Determine the (x, y) coordinate at the center of the cell enclosing the given text.  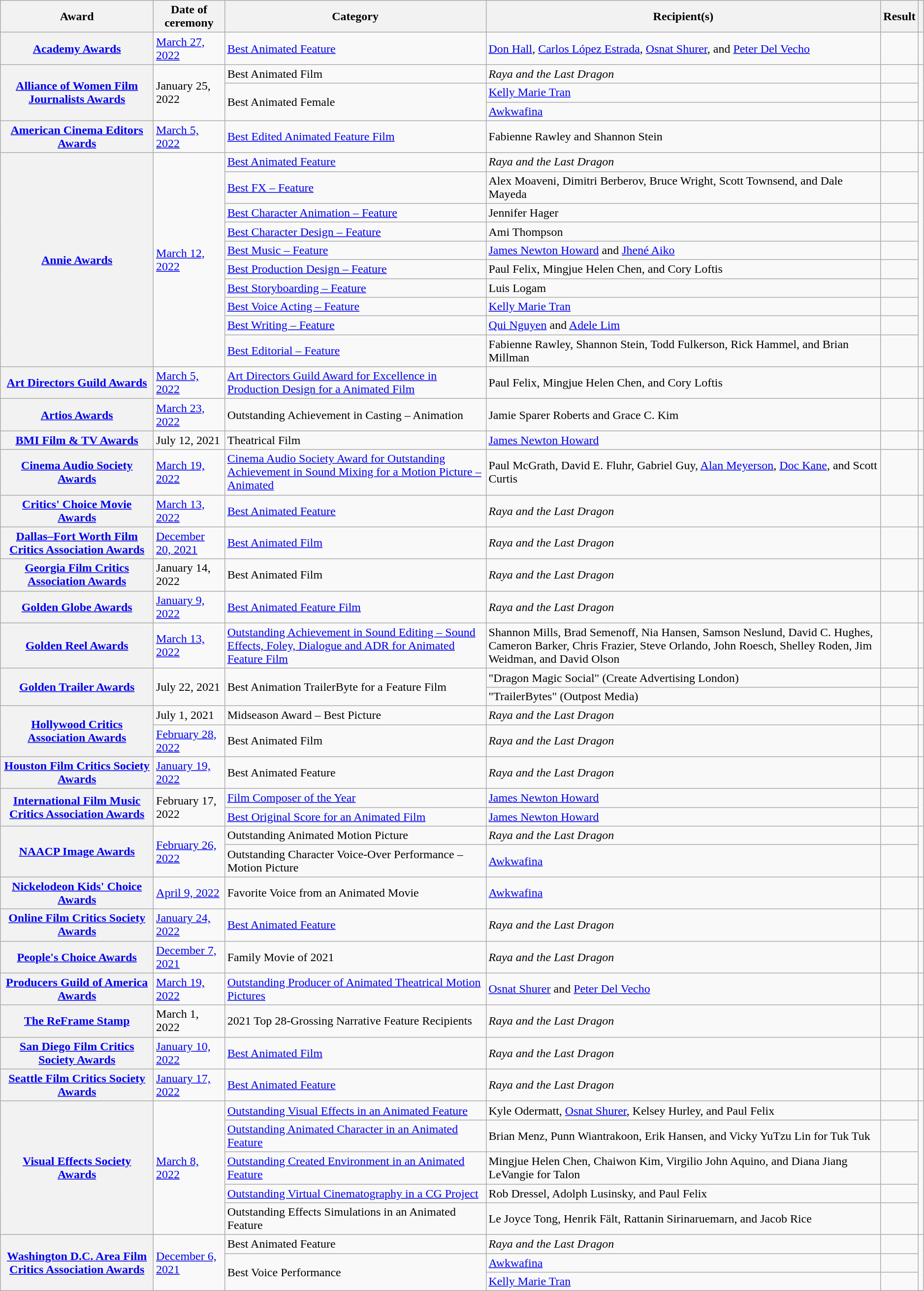
Le Joyce Tong, Henrik Fält, Rattanin Sirinaruemarn, and Jacob Rice (683, 1219)
Outstanding Animated Character in an Animated Feature (355, 1135)
Award (77, 17)
February 17, 2022 (189, 807)
January 19, 2022 (189, 773)
Kyle Odermatt, Osnat Shurer, Kelsey Hurley, and Paul Felix (683, 1110)
Best Character Design – Feature (355, 231)
Don Hall, Carlos López Estrada, Osnat Shurer, and Peter Del Vecho (683, 48)
American Cinema Editors Awards (77, 137)
Best Storyboarding – Feature (355, 288)
January 9, 2022 (189, 607)
Ami Thompson (683, 231)
Best Animation TrailerByte for a Feature Film (355, 687)
Best Animated Female (355, 102)
Producers Guild of America Awards (77, 989)
December 20, 2021 (189, 543)
Outstanding Animated Motion Picture (355, 836)
Favorite Voice from an Animated Movie (355, 893)
Critics' Choice Movie Awards (77, 511)
Fabienne Rawley, Shannon Stein, Todd Fulkerson, Rick Hammel, and Brian Millman (683, 351)
Recipient(s) (683, 17)
February 26, 2022 (189, 852)
Academy Awards (77, 48)
Jennifer Hager (683, 213)
BMI Film & TV Awards (77, 440)
Result (899, 17)
Jamie Sparer Roberts and Grace C. Kim (683, 415)
February 28, 2022 (189, 741)
Best Voice Performance (355, 1272)
James Newton Howard and Jhené Aiko (683, 250)
Outstanding Producer of Animated Theatrical Motion Pictures (355, 989)
Luis Logam (683, 288)
Online Film Critics Society Awards (77, 925)
Artios Awards (77, 415)
San Diego Film Critics Society Awards (77, 1053)
Category (355, 17)
Cinema Audio Society Awards (77, 472)
Visual Effects Society Awards (77, 1168)
Paul McGrath, David E. Fluhr, Gabriel Guy, Alan Meyerson, Doc Kane, and Scott Curtis (683, 472)
"TrailerBytes" (Outpost Media) (683, 696)
December 7, 2021 (189, 957)
Golden Trailer Awards (77, 687)
Annie Awards (77, 260)
Best Voice Acting – Feature (355, 307)
July 12, 2021 (189, 440)
Theatrical Film (355, 440)
March 12, 2022 (189, 260)
NAACP Image Awards (77, 852)
December 6, 2021 (189, 1263)
Fabienne Rawley and Shannon Stein (683, 137)
Art Directors Guild Award for Excellence in Production Design for a Animated Film (355, 383)
Best Edited Animated Feature Film (355, 137)
January 25, 2022 (189, 93)
Nickelodeon Kids' Choice Awards (77, 893)
Alliance of Women Film Journalists Awards (77, 93)
April 9, 2022 (189, 893)
January 24, 2022 (189, 925)
Hollywood Critics Association Awards (77, 731)
Best Character Animation – Feature (355, 213)
International Film Music Critics Association Awards (77, 807)
January 14, 2022 (189, 575)
Best Writing – Feature (355, 325)
Best Music – Feature (355, 250)
January 17, 2022 (189, 1085)
Osnat Shurer and Peter Del Vecho (683, 989)
Brian Menz, Punn Wiantrakoon, Erik Hansen, and Vicky YuTzu Lin for Tuk Tuk (683, 1135)
Outstanding Virtual Cinematography in a CG Project (355, 1193)
Houston Film Critics Society Awards (77, 773)
Alex Moaveni, Dimitri Berberov, Bruce Wright, Scott Townsend, and Dale Mayeda (683, 187)
Best FX – Feature (355, 187)
Outstanding Achievement in Sound Editing – Sound Effects, Foley, Dialogue and ADR for Animated Feature Film (355, 645)
July 22, 2021 (189, 687)
Rob Dressel, Adolph Lusinsky, and Paul Felix (683, 1193)
The ReFrame Stamp (77, 1021)
July 1, 2021 (189, 715)
Golden Globe Awards (77, 607)
Washington D.C. Area Film Critics Association Awards (77, 1263)
Cinema Audio Society Award for Outstanding Achievement in Sound Mixing for a Motion Picture – Animated (355, 472)
March 8, 2022 (189, 1168)
Seattle Film Critics Society Awards (77, 1085)
Qui Nguyen and Adele Lim (683, 325)
Outstanding Effects Simulations in an Animated Feature (355, 1219)
Best Animated Feature Film (355, 607)
January 10, 2022 (189, 1053)
Best Original Score for an Animated Film (355, 817)
Film Composer of the Year (355, 798)
Best Editorial – Feature (355, 351)
March 27, 2022 (189, 48)
Midseason Award – Best Picture (355, 715)
March 1, 2022 (189, 1021)
Dallas–Fort Worth Film Critics Association Awards (77, 543)
Golden Reel Awards (77, 645)
Mingjue Helen Chen, Chaiwon Kim, Virgilio John Aquino, and Diana Jiang LeVangie for Talon (683, 1168)
"Dragon Magic Social" (Create Advertising London) (683, 678)
Art Directors Guild Awards (77, 383)
Outstanding Created Environment in an Animated Feature (355, 1168)
2021 Top 28-Grossing Narrative Feature Recipients (355, 1021)
Outstanding Visual Effects in an Animated Feature (355, 1110)
March 23, 2022 (189, 415)
People's Choice Awards (77, 957)
Date of ceremony (189, 17)
Family Movie of 2021 (355, 957)
Georgia Film Critics Association Awards (77, 575)
Outstanding Character Voice-Over Performance – Motion Picture (355, 861)
Best Production Design – Feature (355, 269)
Outstanding Achievement in Casting – Animation (355, 415)
